Provide the (x, y) coordinate of the cell's center where the given text is located.  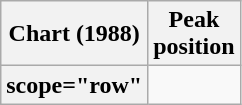
Peakposition (194, 34)
scope="row" (74, 85)
Chart (1988) (74, 34)
